Capture the cell that displays the provided text and extract its (X, Y) central coordinate. 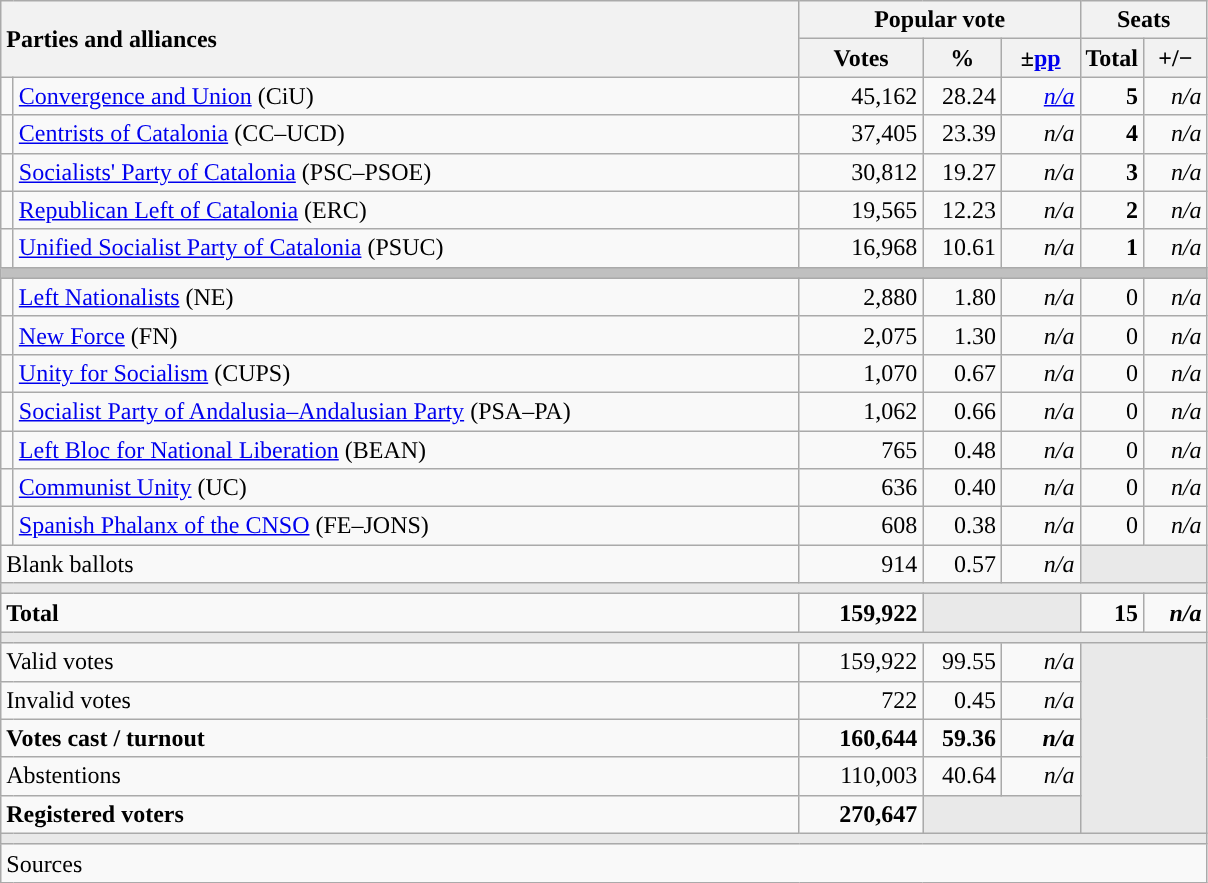
1 (1112, 248)
2,075 (861, 335)
New Force (FN) (406, 335)
722 (861, 700)
Left Nationalists (NE) (406, 297)
99.55 (962, 662)
19,565 (861, 210)
Seats (1144, 20)
Left Bloc for National Liberation (BEAN) (406, 449)
Votes (861, 58)
0.66 (962, 411)
59.36 (962, 738)
270,647 (861, 814)
608 (861, 526)
+/− (1176, 58)
Sources (604, 863)
% (962, 58)
110,003 (861, 776)
0.67 (962, 373)
1.30 (962, 335)
Votes cast / turnout (400, 738)
160,644 (861, 738)
Centrists of Catalonia (CC–UCD) (406, 134)
Spanish Phalanx of the CNSO (FE–JONS) (406, 526)
16,968 (861, 248)
5 (1112, 96)
Invalid votes (400, 700)
19.27 (962, 172)
Convergence and Union (CiU) (406, 96)
Unity for Socialism (CUPS) (406, 373)
10.61 (962, 248)
0.57 (962, 564)
Communist Unity (UC) (406, 488)
30,812 (861, 172)
Valid votes (400, 662)
Socialists' Party of Catalonia (PSC–PSOE) (406, 172)
914 (861, 564)
Abstentions (400, 776)
23.39 (962, 134)
15 (1112, 613)
3 (1112, 172)
1,062 (861, 411)
28.24 (962, 96)
1.80 (962, 297)
Registered voters (400, 814)
45,162 (861, 96)
37,405 (861, 134)
Socialist Party of Andalusia–Andalusian Party (PSA–PA) (406, 411)
0.40 (962, 488)
4 (1112, 134)
636 (861, 488)
Blank ballots (400, 564)
Popular vote (940, 20)
0.38 (962, 526)
765 (861, 449)
±pp (1040, 58)
40.64 (962, 776)
Unified Socialist Party of Catalonia (PSUC) (406, 248)
0.48 (962, 449)
2 (1112, 210)
0.45 (962, 700)
Republican Left of Catalonia (ERC) (406, 210)
1,070 (861, 373)
12.23 (962, 210)
2,880 (861, 297)
Parties and alliances (400, 39)
